Find where the given text appears and provide that cell's center as [x, y] coordinate. 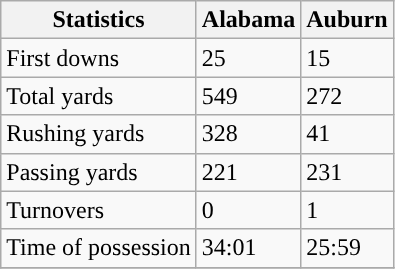
Total yards [99, 96]
34:01 [248, 248]
Rushing yards [99, 134]
231 [347, 172]
First downs [99, 58]
1 [347, 210]
Time of possession [99, 248]
25:59 [347, 248]
Passing yards [99, 172]
272 [347, 96]
25 [248, 58]
0 [248, 210]
Turnovers [99, 210]
Alabama [248, 20]
328 [248, 134]
221 [248, 172]
Statistics [99, 20]
15 [347, 58]
549 [248, 96]
41 [347, 134]
Auburn [347, 20]
